Detect which cell encompasses the target text, then output its [x, y] center coordinate. 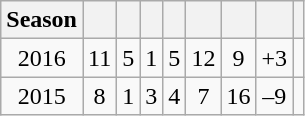
11 [99, 58]
2016 [42, 58]
3 [152, 96]
–9 [274, 96]
Season [42, 20]
9 [238, 58]
+3 [274, 58]
8 [99, 96]
2015 [42, 96]
16 [238, 96]
7 [204, 96]
4 [174, 96]
12 [204, 58]
